Return the (X, Y) coordinate for the center point of the cell that contains the specified text.  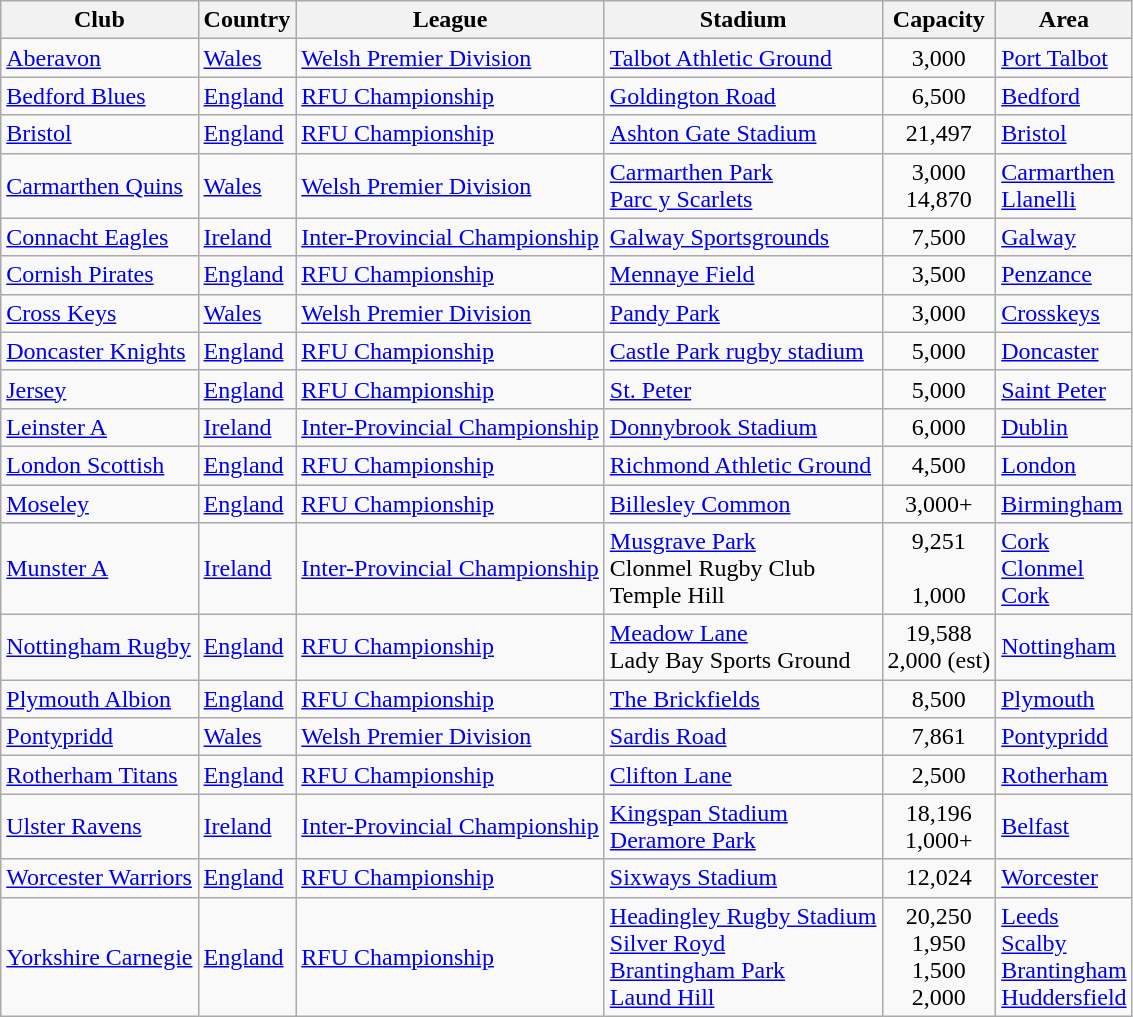
Headingley Rugby StadiumSilver RoydBrantingham ParkLaund Hill (743, 956)
Worcester Warriors (100, 878)
Meadow LaneLady Bay Sports Ground (743, 648)
Ulster Ravens (100, 826)
Plymouth (1064, 699)
The Brickfields (743, 699)
2,500 (939, 775)
Cross Keys (100, 313)
Clifton Lane (743, 775)
Kingspan StadiumDeramore Park (743, 826)
Carmarthen ParkParc y Scarlets (743, 186)
20,2501,9501,5002,000 (939, 956)
Rotherham (1064, 775)
Crosskeys (1064, 313)
12,024 (939, 878)
Aberavon (100, 58)
Dublin (1064, 427)
Bedford Blues (100, 96)
London (1064, 465)
21,497 (939, 134)
9,251 1,000 (939, 569)
St. Peter (743, 389)
Castle Park rugby stadium (743, 351)
Mennaye Field (743, 275)
Stadium (743, 20)
Doncaster Knights (100, 351)
Jersey (100, 389)
LeedsScalbyBrantinghamHuddersfield (1064, 956)
Worcester (1064, 878)
Musgrave ParkClonmel Rugby ClubTemple Hill (743, 569)
Talbot Athletic Ground (743, 58)
Area (1064, 20)
19,5882,000 (est) (939, 648)
CarmarthenLlanelli (1064, 186)
7,500 (939, 237)
Yorkshire Carnegie (100, 956)
Donnybrook Stadium (743, 427)
League (450, 20)
Goldington Road (743, 96)
Plymouth Albion (100, 699)
Cornish Pirates (100, 275)
Nottingham (1064, 648)
Country (247, 20)
8,500 (939, 699)
Ashton Gate Stadium (743, 134)
Saint Peter (1064, 389)
6,500 (939, 96)
Rotherham Titans (100, 775)
CorkClonmelCork (1064, 569)
Galway Sportsgrounds (743, 237)
Pandy Park (743, 313)
Leinster A (100, 427)
Sixways Stadium (743, 878)
Bedford (1064, 96)
Birmingham (1064, 503)
Penzance (1064, 275)
6,000 (939, 427)
Port Talbot (1064, 58)
4,500 (939, 465)
Galway (1064, 237)
Carmarthen Quins (100, 186)
Richmond Athletic Ground (743, 465)
Billesley Common (743, 503)
London Scottish (100, 465)
18,1961,000+ (939, 826)
Belfast (1064, 826)
Moseley (100, 503)
Nottingham Rugby (100, 648)
3,00014,870 (939, 186)
Munster A (100, 569)
Capacity (939, 20)
Club (100, 20)
3,500 (939, 275)
Doncaster (1064, 351)
3,000+ (939, 503)
Connacht Eagles (100, 237)
Sardis Road (743, 737)
7,861 (939, 737)
